From the cell containing the given text, extract its center point as (x, y) coordinate. 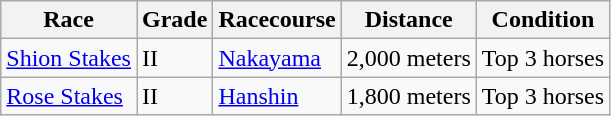
Race (69, 20)
Rose Stakes (69, 96)
Grade (174, 20)
Racecourse (277, 20)
Nakayama (277, 58)
Shion Stakes (69, 58)
Hanshin (277, 96)
Distance (408, 20)
1,800 meters (408, 96)
Condition (542, 20)
2,000 meters (408, 58)
